Search for the cell housing the specified text and yield its [X, Y] center coordinate. 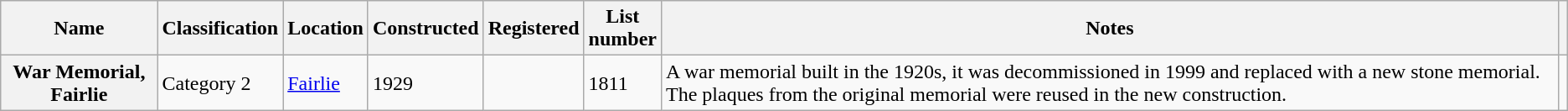
Classification [220, 29]
Registered [534, 29]
Fairlie [326, 82]
Constructed [426, 29]
Listnumber [622, 29]
Location [326, 29]
1811 [622, 82]
War Memorial, Fairlie [79, 82]
Notes [1109, 29]
Category 2 [220, 82]
1929 [426, 82]
Name [79, 29]
